Provide the [X, Y] coordinate of the cell's center where the given text is located.  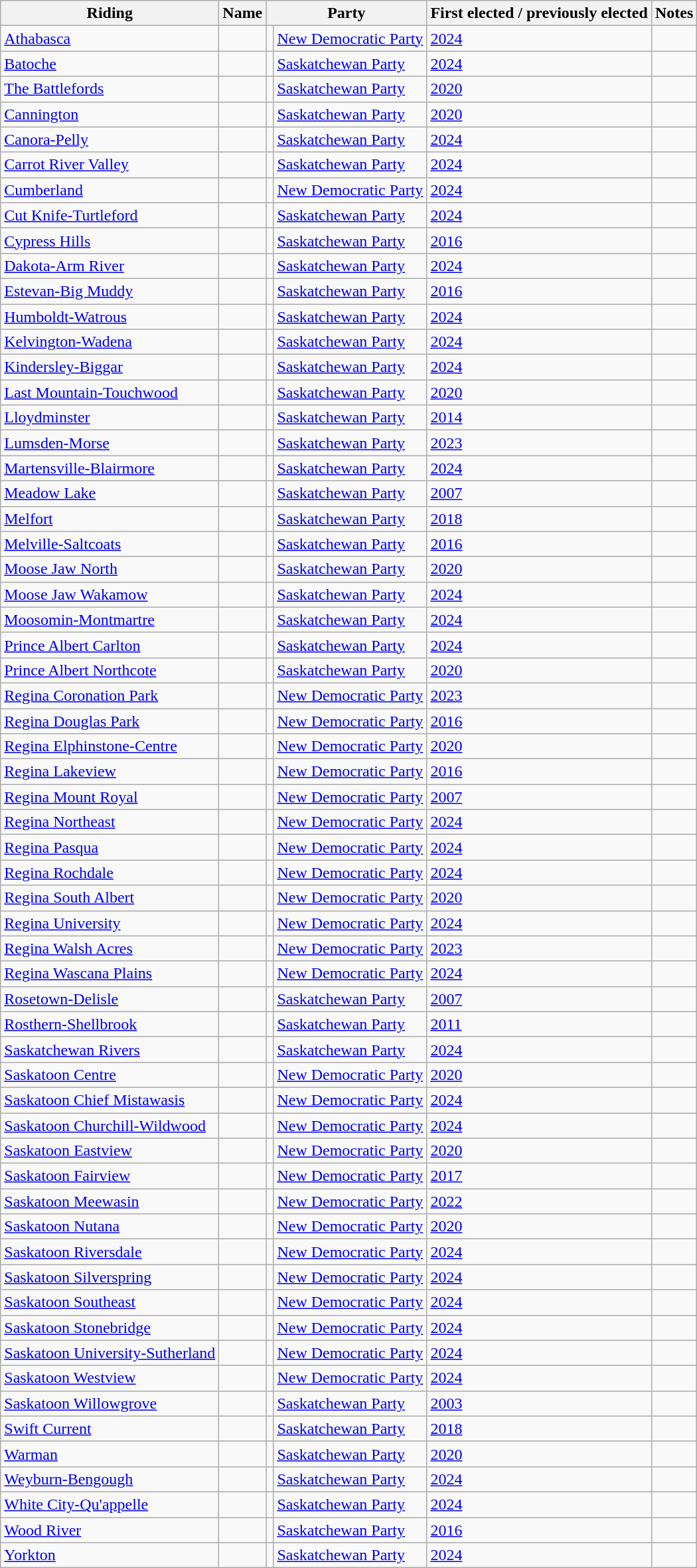
Kindersley-Biggar [110, 367]
Saskatoon Willowgrove [110, 1403]
Martensville-Blairmore [110, 468]
Saskatoon Stonebridge [110, 1328]
Cypress Hills [110, 240]
Batoche [110, 64]
Regina Elphinstone-Centre [110, 746]
Saskatoon Riversdale [110, 1252]
Saskatoon Nutana [110, 1227]
2003 [539, 1403]
Carrot River Valley [110, 165]
Moose Jaw North [110, 569]
Moosomin-Montmartre [110, 620]
2011 [539, 1024]
Humboldt-Watrous [110, 317]
Kelvington-Wadena [110, 342]
Regina Lakeview [110, 772]
Yorkton [110, 1555]
2014 [539, 418]
Regina Northeast [110, 822]
Dakota-Arm River [110, 266]
Regina Pasqua [110, 847]
Saskatoon Churchill-Wildwood [110, 1126]
Saskatoon Southeast [110, 1302]
Swift Current [110, 1429]
2022 [539, 1201]
Lloydminster [110, 418]
Meadow Lake [110, 493]
Regina Mount Royal [110, 797]
Notes [674, 13]
First elected / previously elected [539, 13]
Lumsden-Morse [110, 443]
Prince Albert Carlton [110, 645]
Saskatoon Silverspring [110, 1277]
Party [347, 13]
Regina Coronation Park [110, 695]
Athabasca [110, 39]
Name [243, 13]
Saskatoon Meewasin [110, 1201]
Canora-Pelly [110, 139]
Estevan-Big Muddy [110, 291]
Prince Albert Northcote [110, 670]
Cumberland [110, 190]
Last Mountain-Touchwood [110, 392]
The Battlefords [110, 89]
Melfort [110, 519]
Saskatoon Fairview [110, 1176]
Regina Walsh Acres [110, 948]
Rosetown-Delisle [110, 999]
Saskatoon University-Sutherland [110, 1353]
Riding [110, 13]
Melville-Saltcoats [110, 544]
Regina Rochdale [110, 873]
Regina University [110, 923]
Saskatchewan Rivers [110, 1049]
Cannington [110, 114]
Moose Jaw Wakamow [110, 594]
2017 [539, 1176]
Saskatoon Chief Mistawasis [110, 1100]
Regina Wascana Plains [110, 974]
Warman [110, 1454]
Saskatoon Centre [110, 1075]
Saskatoon Eastview [110, 1151]
Cut Knife-Turtleford [110, 215]
Rosthern-Shellbrook [110, 1024]
Regina South Albert [110, 898]
Regina Douglas Park [110, 721]
Weyburn-Bengough [110, 1479]
White City-Qu'appelle [110, 1504]
Wood River [110, 1529]
Saskatoon Westview [110, 1378]
